Capture the cell that displays the provided text and extract its (X, Y) central coordinate. 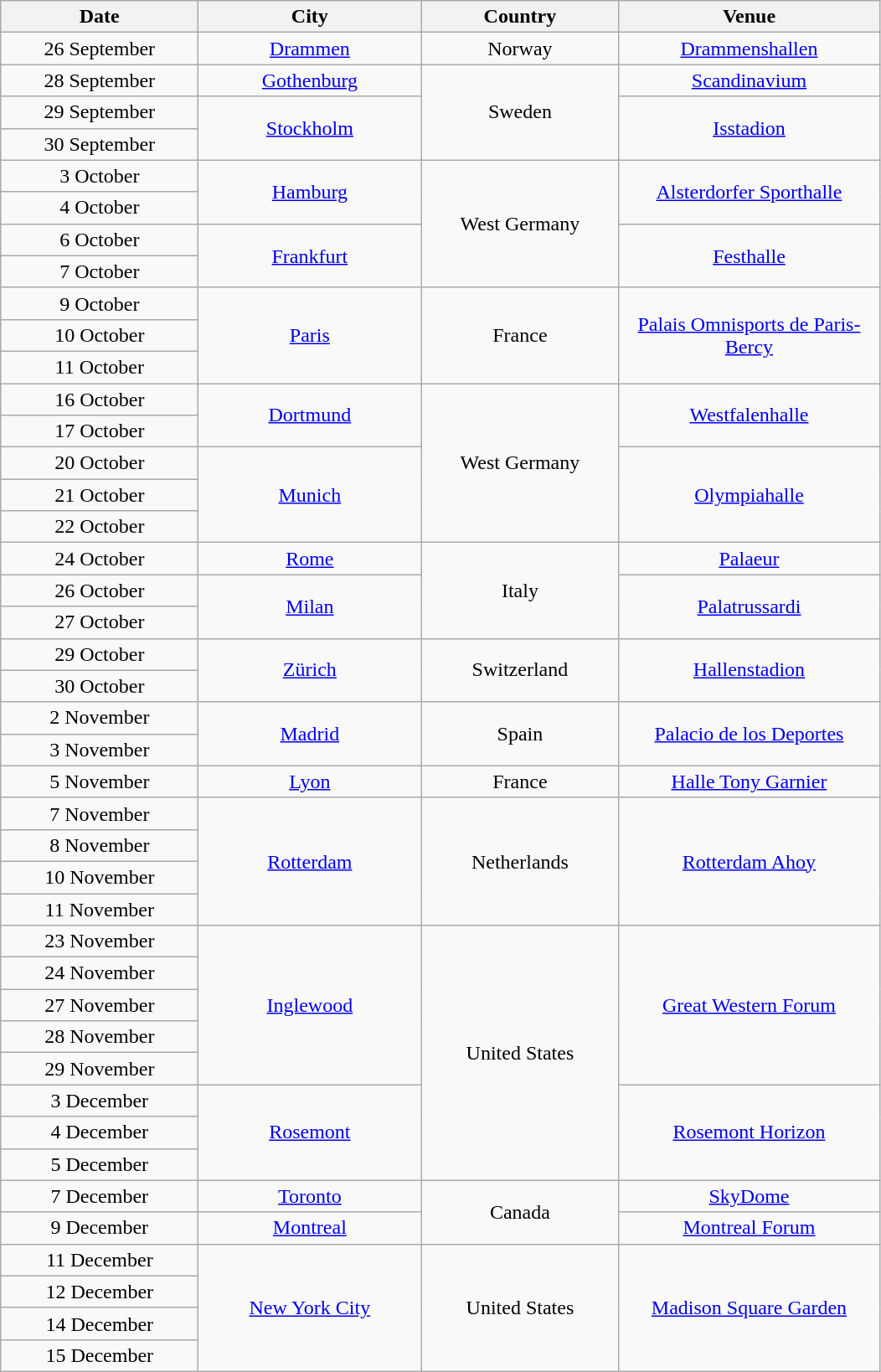
Milan (310, 606)
9 October (100, 303)
12 December (100, 1292)
Rotterdam Ahoy (749, 861)
29 September (100, 112)
24 October (100, 559)
Alsterdorfer Sporthalle (749, 192)
Rosemont Horizon (749, 1132)
Country (520, 17)
Rome (310, 559)
Scandinavium (749, 80)
10 October (100, 335)
3 October (100, 176)
3 November (100, 750)
Madison Square Garden (749, 1308)
29 November (100, 1069)
11 October (100, 367)
Madrid (310, 734)
4 October (100, 208)
5 December (100, 1164)
28 November (100, 1037)
Rotterdam (310, 861)
6 October (100, 240)
Palatrussardi (749, 606)
Spain (520, 734)
Festhalle (749, 255)
Palacio de los Deportes (749, 734)
11 November (100, 909)
8 November (100, 845)
Frankfurt (310, 255)
Halle Tony Garnier (749, 781)
Dortmund (310, 415)
21 October (100, 495)
Netherlands (520, 861)
27 November (100, 1005)
28 September (100, 80)
Paris (310, 335)
Olympiahalle (749, 495)
7 December (100, 1196)
2 November (100, 718)
Gothenburg (310, 80)
Montreal Forum (749, 1228)
Norway (520, 49)
Montreal (310, 1228)
14 December (100, 1323)
3 December (100, 1101)
Palaeur (749, 559)
22 October (100, 527)
Hamburg (310, 192)
Hallenstadion (749, 670)
23 November (100, 941)
City (310, 17)
16 October (100, 400)
Switzerland (520, 670)
Isstadion (749, 128)
26 October (100, 591)
Drammenshallen (749, 49)
Zürich (310, 670)
Italy (520, 591)
11 December (100, 1260)
Drammen (310, 49)
SkyDome (749, 1196)
9 December (100, 1228)
29 October (100, 654)
Date (100, 17)
Inglewood (310, 1005)
Sweden (520, 112)
30 September (100, 144)
20 October (100, 463)
Munich (310, 495)
Rosemont (310, 1132)
17 October (100, 431)
Westfalenhalle (749, 415)
15 December (100, 1355)
Stockholm (310, 128)
Great Western Forum (749, 1005)
Lyon (310, 781)
4 December (100, 1132)
5 November (100, 781)
Palais Omnisports de Paris-Bercy (749, 335)
7 October (100, 271)
Venue (749, 17)
24 November (100, 973)
26 September (100, 49)
30 October (100, 686)
27 October (100, 622)
Canada (520, 1212)
10 November (100, 877)
New York City (310, 1308)
Toronto (310, 1196)
7 November (100, 813)
